Provide the (X, Y) coordinate of the cell's center where the given text is located.  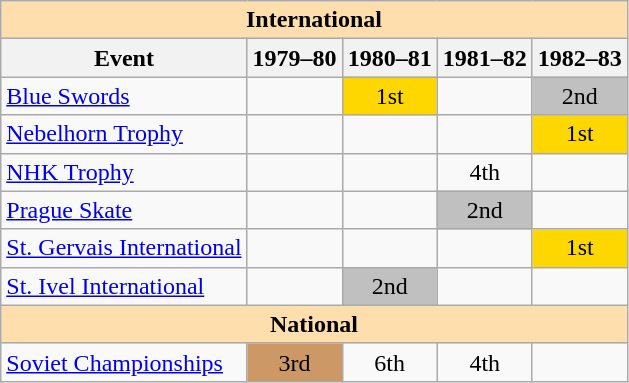
Prague Skate (124, 210)
3rd (294, 362)
1980–81 (390, 58)
National (314, 324)
Soviet Championships (124, 362)
Event (124, 58)
International (314, 20)
6th (390, 362)
1982–83 (580, 58)
St. Ivel International (124, 286)
1981–82 (484, 58)
NHK Trophy (124, 172)
1979–80 (294, 58)
Blue Swords (124, 96)
Nebelhorn Trophy (124, 134)
St. Gervais International (124, 248)
